Locate the cell with the specified text and output its [x, y] center coordinate. 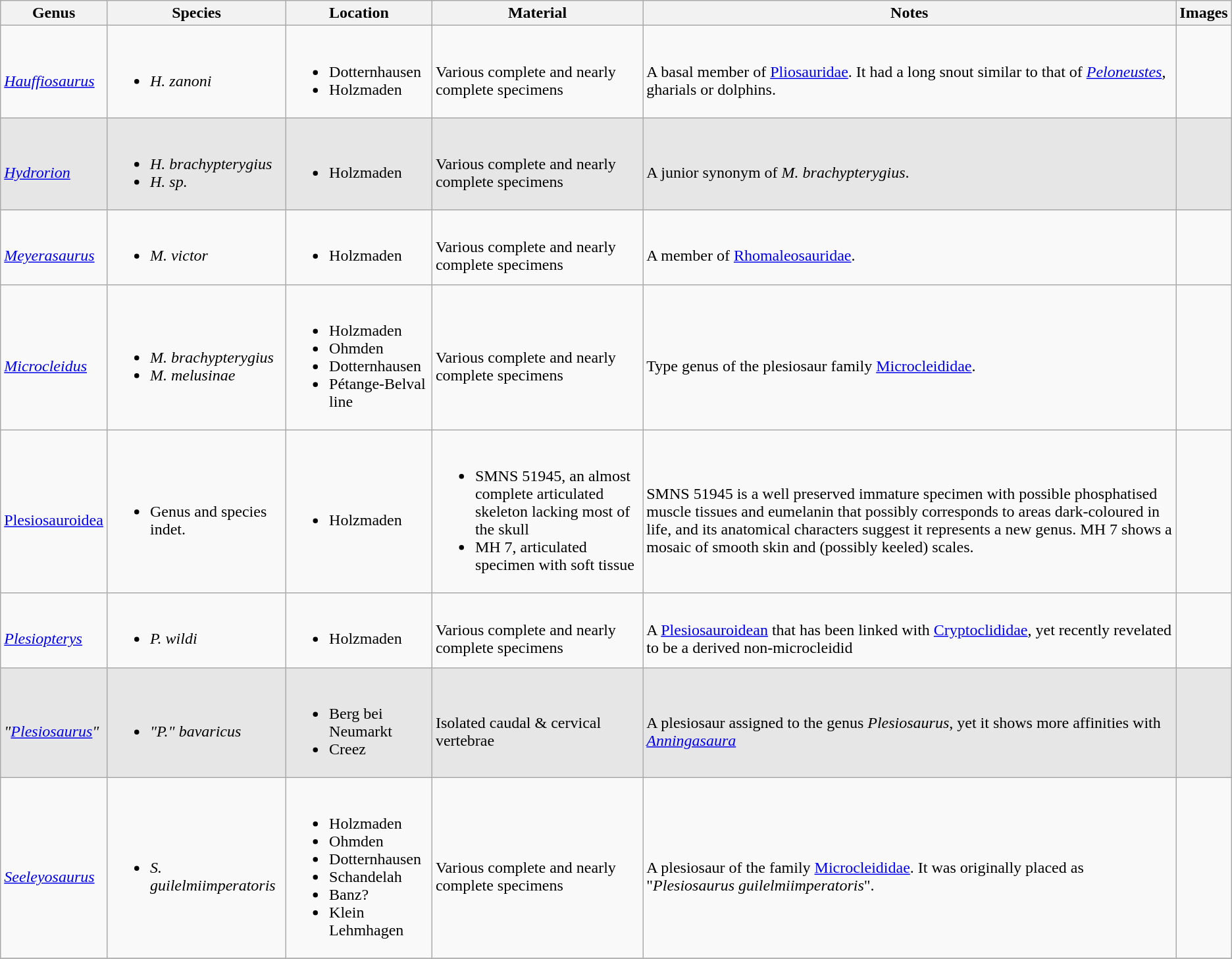
H. brachypterygiusH. sp. [196, 164]
"P." bavaricus [196, 723]
Location [359, 13]
Hydrorion [54, 164]
Meyerasaurus [54, 247]
Material [537, 13]
DotternhausenHolzmaden [359, 72]
Seeleyosaurus [54, 868]
Notes [910, 13]
HolzmadenOhmdenDotternhausenSchandelahBanz?Klein Lehmhagen [359, 868]
A junior synonym of M. brachypterygius. [910, 164]
Isolated caudal & cervical vertebrae [537, 723]
Genus [54, 13]
SMNS 51945, an almost complete articulated skeleton lacking most of the skullMH 7, articulated specimen with soft tissue [537, 511]
S. guilelmiimperatoris [196, 868]
Plesiopterys [54, 631]
A plesiosaur assigned to the genus Plesiosaurus, yet it shows more affinities with Anningasaura [910, 723]
Genus and species indet. [196, 511]
HolzmadenOhmdenDotternhausenPétange-Belval line [359, 357]
H. zanoni [196, 72]
A Plesiosauroidean that has been linked with Cryptoclididae, yet recently revelated to be a derived non-microcleidid [910, 631]
M. brachypterygiusM. melusinae [196, 357]
M. victor [196, 247]
Images [1204, 13]
P. wildi [196, 631]
Hauffiosaurus [54, 72]
Plesiosauroidea [54, 511]
"Plesiosaurus" [54, 723]
Species [196, 13]
A basal member of Pliosauridae. It had a long snout similar to that of Peloneustes, gharials or dolphins. [910, 72]
Type genus of the plesiosaur family Microcleididae. [910, 357]
A plesiosaur of the family Microcleididae. It was originally placed as "Plesiosaurus guilelmiimperatoris". [910, 868]
Berg bei NeumarktCreez [359, 723]
A member of Rhomaleosauridae. [910, 247]
Microcleidus [54, 357]
